Identify which cell holds the provided text, then report its [X, Y] central coordinate. 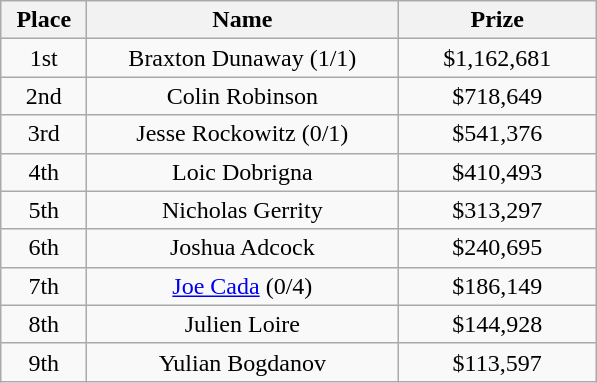
$1,162,681 [498, 58]
$313,297 [498, 210]
Jesse Rockowitz (0/1) [242, 134]
Nicholas Gerrity [242, 210]
1st [44, 58]
Place [44, 20]
Loic Dobrigna [242, 172]
$240,695 [498, 248]
Name [242, 20]
Joshua Adcock [242, 248]
Braxton Dunaway (1/1) [242, 58]
Yulian Bogdanov [242, 362]
$113,597 [498, 362]
$718,649 [498, 96]
Julien Loire [242, 324]
$410,493 [498, 172]
9th [44, 362]
$186,149 [498, 286]
2nd [44, 96]
7th [44, 286]
5th [44, 210]
8th [44, 324]
Prize [498, 20]
Joe Cada (0/4) [242, 286]
$541,376 [498, 134]
6th [44, 248]
$144,928 [498, 324]
3rd [44, 134]
Colin Robinson [242, 96]
4th [44, 172]
